For the text-containing cell, return its midpoint in (x, y) coordinate format. 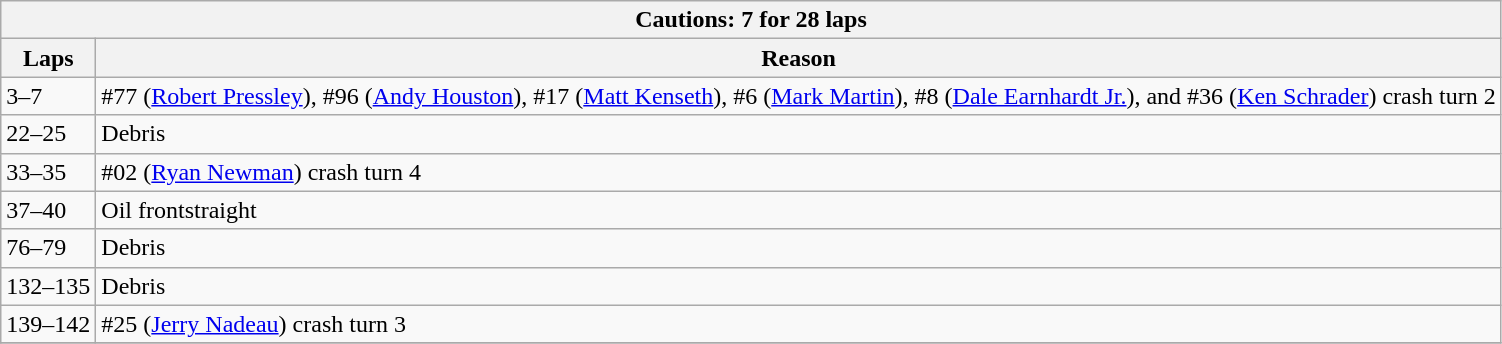
#25 (Jerry Nadeau) crash turn 3 (798, 324)
Oil frontstraight (798, 210)
139–142 (48, 324)
#02 (Ryan Newman) crash turn 4 (798, 172)
#77 (Robert Pressley), #96 (Andy Houston), #17 (Matt Kenseth), #6 (Mark Martin), #8 (Dale Earnhardt Jr.), and #36 (Ken Schrader) crash turn 2 (798, 96)
76–79 (48, 248)
22–25 (48, 134)
3–7 (48, 96)
Cautions: 7 for 28 laps (751, 20)
132–135 (48, 286)
37–40 (48, 210)
33–35 (48, 172)
Laps (48, 58)
Reason (798, 58)
